Find where the given text appears and provide that cell's center as [x, y] coordinate. 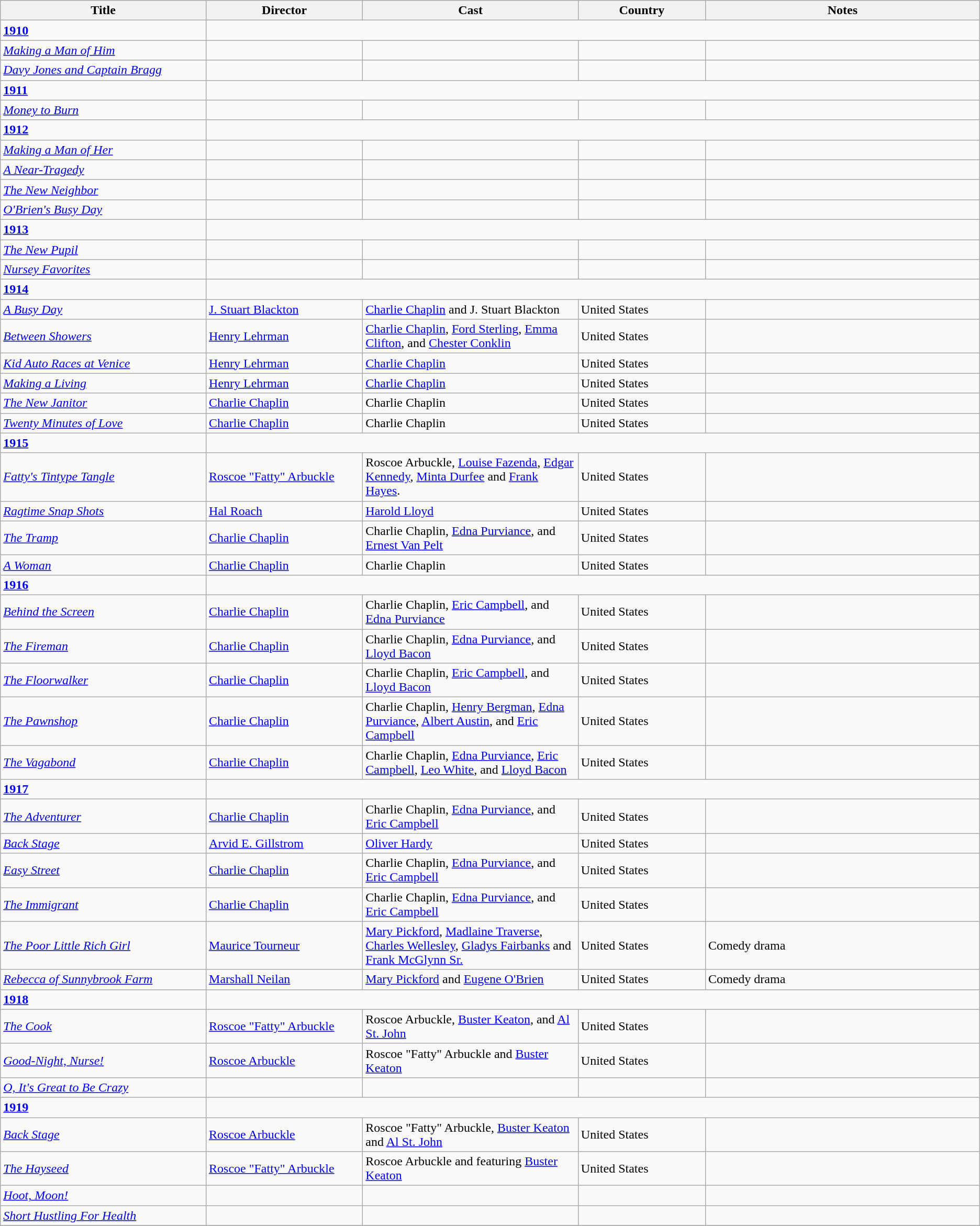
Harold Lloyd [470, 511]
A Near-Tragedy [104, 170]
1913 [104, 229]
Twenty Minutes of Love [104, 423]
Roscoe Arbuckle and featuring Buster Keaton [470, 1168]
The Vagabond [104, 762]
Charlie Chaplin and J. Stuart Blackton [470, 309]
The New Pupil [104, 250]
Nursey Favorites [104, 270]
Marshall Neilan [285, 979]
Maurice Tourneur [285, 945]
Rebecca of Sunnybrook Farm [104, 979]
Charlie Chaplin, Henry Bergman, Edna Purviance, Albert Austin, and Eric Campbell [470, 721]
A Busy Day [104, 309]
Making a Man of Her [104, 150]
A Woman [104, 565]
Charlie Chaplin, Ford Sterling, Emma Clifton, and Chester Conklin [470, 336]
Behind the Screen [104, 611]
1917 [104, 789]
Charlie Chaplin, Eric Campbell, and Lloyd Bacon [470, 681]
1916 [104, 585]
Oliver Hardy [470, 843]
Money to Burn [104, 110]
The Tramp [104, 538]
The Hayseed [104, 1168]
Charlie Chaplin, Edna Purviance, and Ernest Van Pelt [470, 538]
1912 [104, 130]
The New Neighbor [104, 190]
Roscoe Arbuckle, Louise Fazenda, Edgar Kennedy, Minta Durfee and Frank Hayes. [470, 477]
Charlie Chaplin, Eric Campbell, and Edna Purviance [470, 611]
The Cook [104, 1026]
Davy Jones and Captain Bragg [104, 70]
The Poor Little Rich Girl [104, 945]
1910 [104, 30]
Notes [842, 10]
Roscoe "Fatty" Arbuckle, Buster Keaton and Al St. John [470, 1134]
Hoot, Moon! [104, 1196]
Title [104, 10]
The Floorwalker [104, 681]
Roscoe "Fatty" Arbuckle and Buster Keaton [470, 1061]
The Pawnshop [104, 721]
Easy Street [104, 870]
Charlie Chaplin, Edna Purviance, and Lloyd Bacon [470, 646]
1911 [104, 90]
1919 [104, 1107]
J. Stuart Blackton [285, 309]
Country [642, 10]
Making a Living [104, 383]
Short Hustling For Health [104, 1216]
Hal Roach [285, 511]
O'Brien's Busy Day [104, 209]
The New Janitor [104, 403]
Mary Pickford, Madlaine Traverse, Charles Wellesley, Gladys Fairbanks and Frank McGlynn Sr. [470, 945]
Between Showers [104, 336]
Charlie Chaplin, Edna Purviance, Eric Campbell, Leo White, and Lloyd Bacon [470, 762]
Arvid E. Gillstrom [285, 843]
Cast [470, 10]
1915 [104, 443]
The Immigrant [104, 905]
Ragtime Snap Shots [104, 511]
1914 [104, 289]
O, It's Great to Be Crazy [104, 1087]
Good-Night, Nurse! [104, 1061]
Making a Man of Him [104, 50]
Director [285, 10]
The Fireman [104, 646]
Fatty's Tintype Tangle [104, 477]
The Adventurer [104, 817]
1918 [104, 999]
Roscoe Arbuckle, Buster Keaton, and Al St. John [470, 1026]
Mary Pickford and Eugene O'Brien [470, 979]
Kid Auto Races at Venice [104, 363]
